For the text-containing cell, return its midpoint in (X, Y) coordinate format. 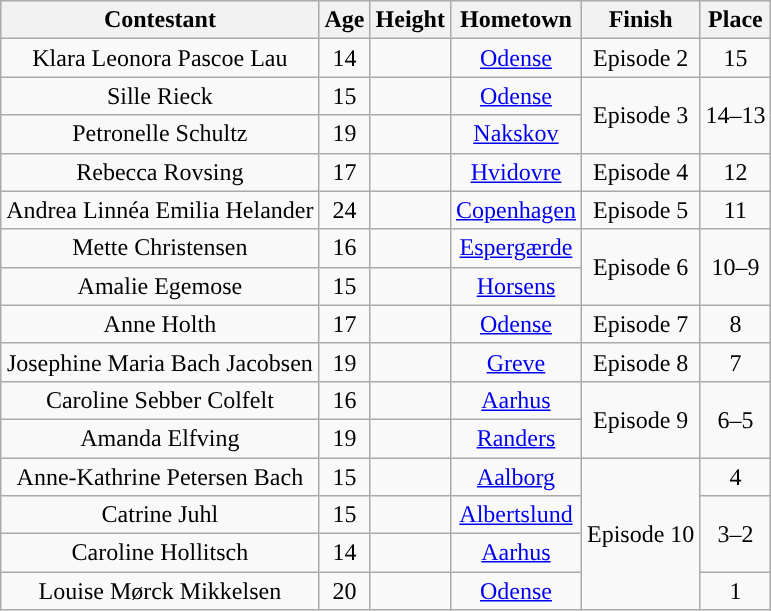
Rebecca Rovsing (160, 172)
1 (736, 591)
6–5 (736, 419)
Height (410, 20)
Copenhagen (516, 210)
Andrea Linnéa Emilia Helander (160, 210)
Horsens (516, 286)
Louise Mørck Mikkelsen (160, 591)
Anne-Kathrine Petersen Bach (160, 477)
Albertslund (516, 515)
11 (736, 210)
Anne Holth (160, 324)
Sille Rieck (160, 96)
Age (344, 20)
10–9 (736, 267)
8 (736, 324)
Amalie Egemose (160, 286)
Petronelle Schultz (160, 134)
Episode 4 (640, 172)
Amanda Elfving (160, 438)
Finish (640, 20)
Episode 9 (640, 419)
Hvidovre (516, 172)
Caroline Hollitsch (160, 553)
Mette Christensen (160, 248)
12 (736, 172)
Hometown (516, 20)
Josephine Maria Bach Jacobsen (160, 362)
Episode 10 (640, 534)
Espergærde (516, 248)
Greve (516, 362)
4 (736, 477)
Episode 7 (640, 324)
24 (344, 210)
20 (344, 591)
7 (736, 362)
14–13 (736, 115)
Aalborg (516, 477)
Randers (516, 438)
Catrine Juhl (160, 515)
Episode 2 (640, 58)
Episode 8 (640, 362)
Place (736, 20)
3–2 (736, 534)
Episode 6 (640, 267)
Episode 3 (640, 115)
Caroline Sebber Colfelt (160, 400)
Klara Leonora Pascoe Lau (160, 58)
Episode 5 (640, 210)
Nakskov (516, 134)
Contestant (160, 20)
